Extract the (x, y) coordinate from the center of the cell holding the provided text.  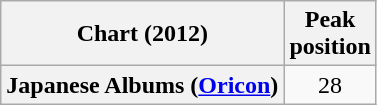
Japanese Albums (Oricon) (142, 85)
Chart (2012) (142, 34)
28 (330, 85)
Peakposition (330, 34)
